Identify which cell holds the provided text, then report its (x, y) central coordinate. 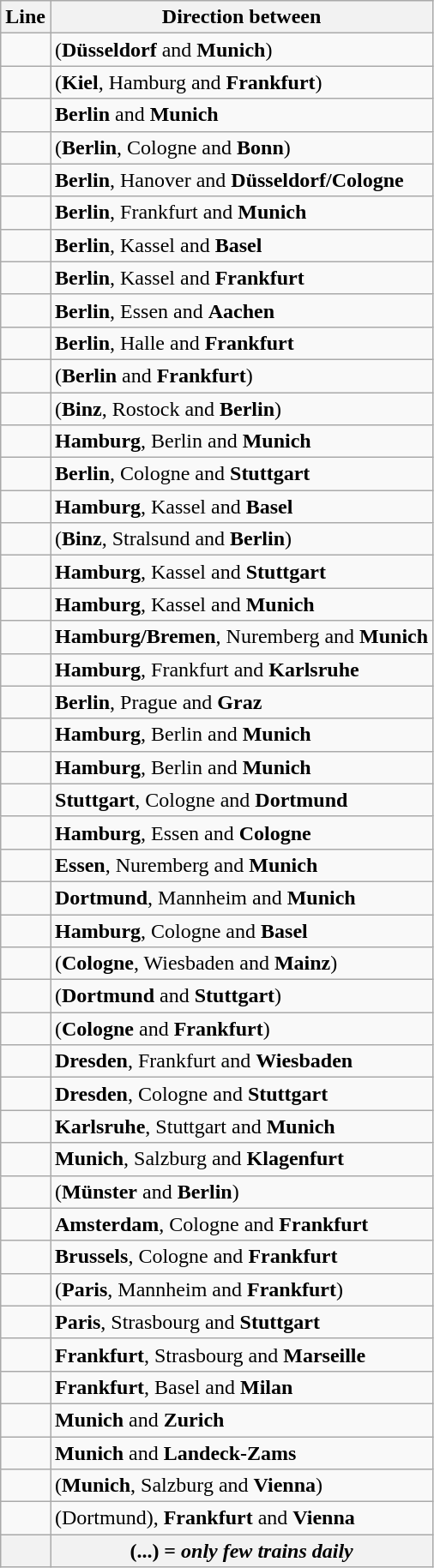
Dortmund, Mannheim and Munich (241, 898)
(Düsseldorf and Munich) (241, 50)
(...) = only few trains daily (241, 1551)
(Binz, Stralsund and Berlin) (241, 539)
Munich, Salzburg and Klagenfurt (241, 1159)
(Berlin and Frankfurt) (241, 375)
Berlin and Munich (241, 115)
(Cologne and Frankfurt) (241, 1029)
Amsterdam, Cologne and Frankfurt (241, 1224)
Dresden, Cologne and Stuttgart (241, 1094)
(Kiel, Hamburg and Frankfurt) (241, 82)
Berlin, Kassel and Frankfurt (241, 278)
Berlin, Cologne and Stuttgart (241, 474)
Berlin, Frankfurt and Munich (241, 213)
(Munich, Salzburg and Vienna) (241, 1486)
Essen, Nuremberg and Munich (241, 865)
Stuttgart, Cologne and Dortmund (241, 800)
Frankfurt, Basel and Milan (241, 1387)
Direction between (241, 17)
Berlin, Essen and Aachen (241, 310)
Hamburg, Frankfurt and Karlsruhe (241, 670)
Dresden, Frankfurt and Wiesbaden (241, 1061)
Hamburg, Cologne and Basel (241, 930)
Hamburg, Kassel and Basel (241, 507)
(Dortmund), Frankfurt and Vienna (241, 1518)
(Münster and Berlin) (241, 1192)
Munich and Landeck-Zams (241, 1453)
Brussels, Cologne and Frankfurt (241, 1257)
Hamburg/Bremen, Nuremberg and Munich (241, 637)
Hamburg, Kassel and Stuttgart (241, 572)
Hamburg, Essen and Cologne (241, 832)
Berlin, Hanover and Düsseldorf/Cologne (241, 180)
Berlin, Kassel and Basel (241, 245)
Paris, Strasbourg and Stuttgart (241, 1322)
(Cologne, Wiesbaden and Mainz) (241, 964)
(Binz, Rostock and Berlin) (241, 409)
Karlsruhe, Stuttgart and Munich (241, 1126)
Line (26, 17)
Berlin, Halle and Frankfurt (241, 343)
Berlin, Prague and Graz (241, 702)
Munich and Zurich (241, 1420)
(Berlin, Cologne and Bonn) (241, 147)
Frankfurt, Strasbourg and Marseille (241, 1355)
(Paris, Mannheim and Frankfurt) (241, 1289)
(Dortmund and Stuttgart) (241, 996)
Hamburg, Kassel and Munich (241, 604)
